Detect which cell encompasses the target text, then output its [x, y] center coordinate. 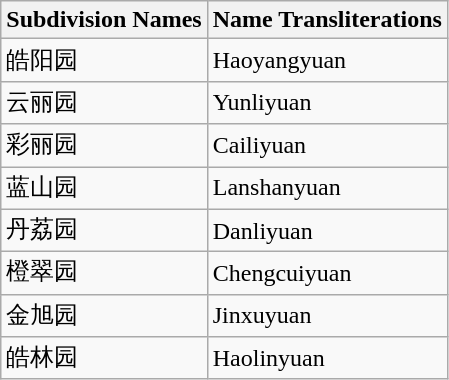
Yunliyuan [327, 102]
皓林园 [104, 358]
金旭园 [104, 316]
Haolinyuan [327, 358]
Cailiyuan [327, 146]
Danliyuan [327, 230]
丹荔园 [104, 230]
Jinxuyuan [327, 316]
彩丽园 [104, 146]
皓阳园 [104, 60]
Subdivision Names [104, 20]
Name Transliterations [327, 20]
橙翠园 [104, 274]
云丽园 [104, 102]
Chengcuiyuan [327, 274]
蓝山园 [104, 188]
Lanshanyuan [327, 188]
Haoyangyuan [327, 60]
